From the cell containing the given text, extract its center point as [x, y] coordinate. 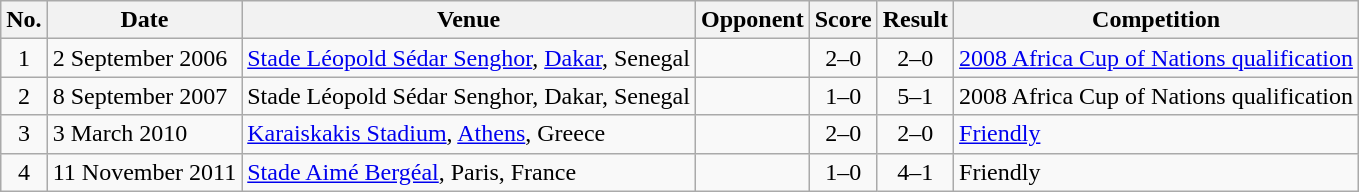
Opponent [752, 20]
Stade Aimé Bergéal, Paris, France [469, 172]
No. [24, 20]
11 November 2011 [144, 172]
8 September 2007 [144, 96]
Karaiskakis Stadium, Athens, Greece [469, 134]
4 [24, 172]
Competition [1156, 20]
1 [24, 58]
Date [144, 20]
Result [915, 20]
3 March 2010 [144, 134]
Score [843, 20]
2 [24, 96]
3 [24, 134]
2 September 2006 [144, 58]
5–1 [915, 96]
4–1 [915, 172]
Venue [469, 20]
